Return the (x, y) coordinate for the center point of the cell that contains the specified text.  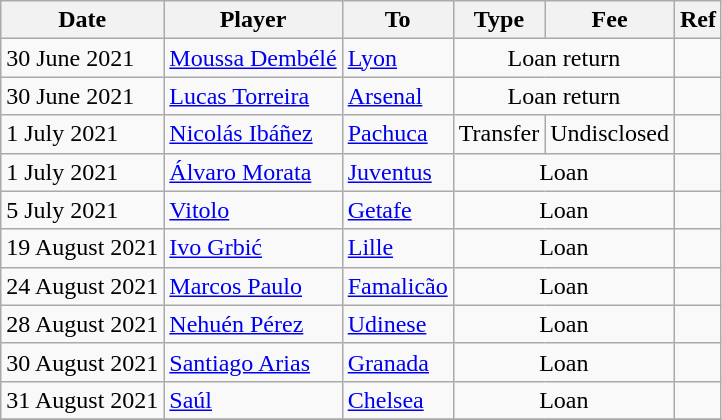
28 August 2021 (82, 324)
Ivo Grbić (253, 248)
Granada (398, 362)
Transfer (499, 134)
Chelsea (398, 400)
Nicolás Ibáñez (253, 134)
Juventus (398, 172)
30 August 2021 (82, 362)
Nehuén Pérez (253, 324)
5 July 2021 (82, 210)
Getafe (398, 210)
Player (253, 20)
Udinese (398, 324)
31 August 2021 (82, 400)
Pachuca (398, 134)
24 August 2021 (82, 286)
Type (499, 20)
Ref (698, 20)
Lyon (398, 58)
Saúl (253, 400)
Santiago Arias (253, 362)
Vitolo (253, 210)
Date (82, 20)
Lille (398, 248)
Arsenal (398, 96)
Fee (610, 20)
To (398, 20)
Lucas Torreira (253, 96)
Marcos Paulo (253, 286)
Álvaro Morata (253, 172)
Famalicão (398, 286)
Undisclosed (610, 134)
19 August 2021 (82, 248)
Moussa Dembélé (253, 58)
